Search for the cell housing the specified text and yield its (x, y) center coordinate. 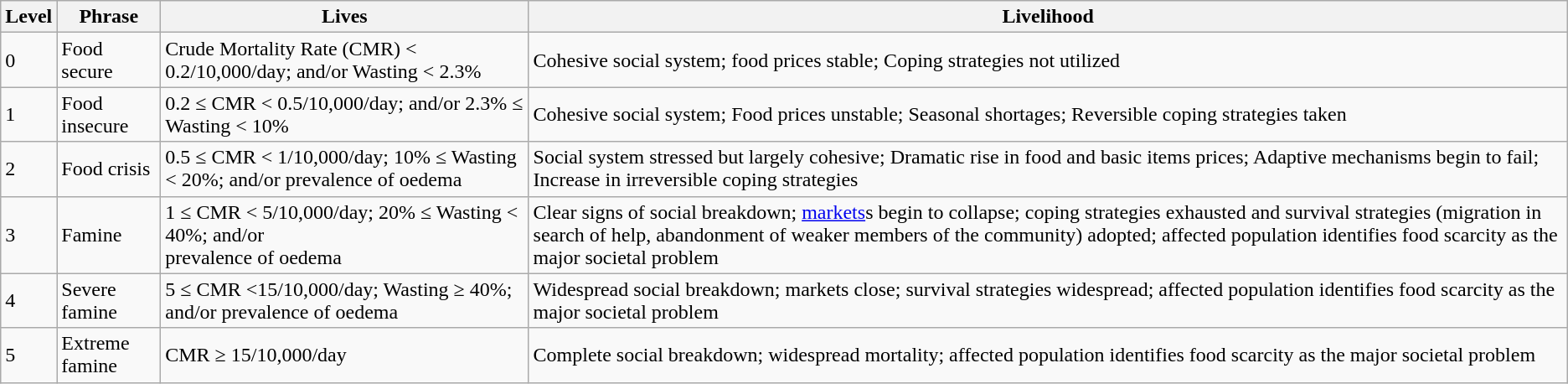
Food secure (109, 60)
Severe famine (109, 300)
0 (28, 60)
1 (28, 114)
Cohesive social system; food prices stable; Coping strategies not utilized (1048, 60)
Crude Mortality Rate (CMR) < 0.2/10,000/day; and/or Wasting < 2.3% (345, 60)
Complete social breakdown; widespread mortality; affected population identifies food scarcity as the major societal problem (1048, 355)
0.5 ≤ CMR < 1/10,000/day; 10% ≤ Wasting < 20%; and/or prevalence of oedema (345, 169)
0.2 ≤ CMR < 0.5/10,000/day; and/or 2.3% ≤ Wasting < 10% (345, 114)
Lives (345, 17)
2 (28, 169)
Livelihood (1048, 17)
1 ≤ CMR < 5/10,000/day; 20% ≤ Wasting < 40%; and/orprevalence of oedema (345, 235)
CMR ≥ 15/10,000/day (345, 355)
Food crisis (109, 169)
Phrase (109, 17)
Food insecure (109, 114)
4 (28, 300)
Level (28, 17)
Extreme famine (109, 355)
Cohesive social system; Food prices unstable; Seasonal shortages; Reversible coping strategies taken (1048, 114)
5 (28, 355)
Famine (109, 235)
5 ≤ CMR <15/10,000/day; Wasting ≥ 40%; and/or prevalence of oedema (345, 300)
3 (28, 235)
